Search for the cell housing the specified text and yield its (x, y) center coordinate. 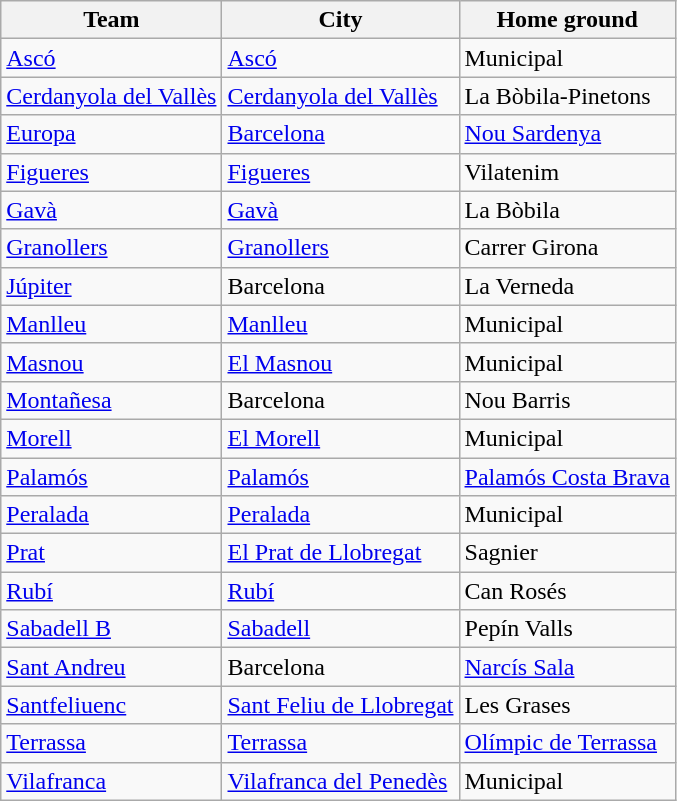
El Morell (340, 438)
Masnou (112, 362)
Santfeliuenc (112, 705)
Can Rosés (567, 591)
Vilafranca del Penedès (340, 781)
Montañesa (112, 400)
Carrer Girona (567, 248)
Home ground (567, 20)
Nou Barris (567, 400)
Sabadell B (112, 629)
Narcís Sala (567, 667)
Pepín Valls (567, 629)
Sant Andreu (112, 667)
Vilafranca (112, 781)
Morell (112, 438)
Europa (112, 134)
Les Grases (567, 705)
City (340, 20)
Sabadell (340, 629)
La Bòbila-Pinetons (567, 96)
Team (112, 20)
Nou Sardenya (567, 134)
El Prat de Llobregat (340, 553)
La Bòbila (567, 210)
Júpiter (112, 286)
Sagnier (567, 553)
El Masnou (340, 362)
Palamós Costa Brava (567, 477)
La Verneda (567, 286)
Vilatenim (567, 172)
Sant Feliu de Llobregat (340, 705)
Olímpic de Terrassa (567, 743)
Prat (112, 553)
